Detect which cell encompasses the target text, then output its [X, Y] center coordinate. 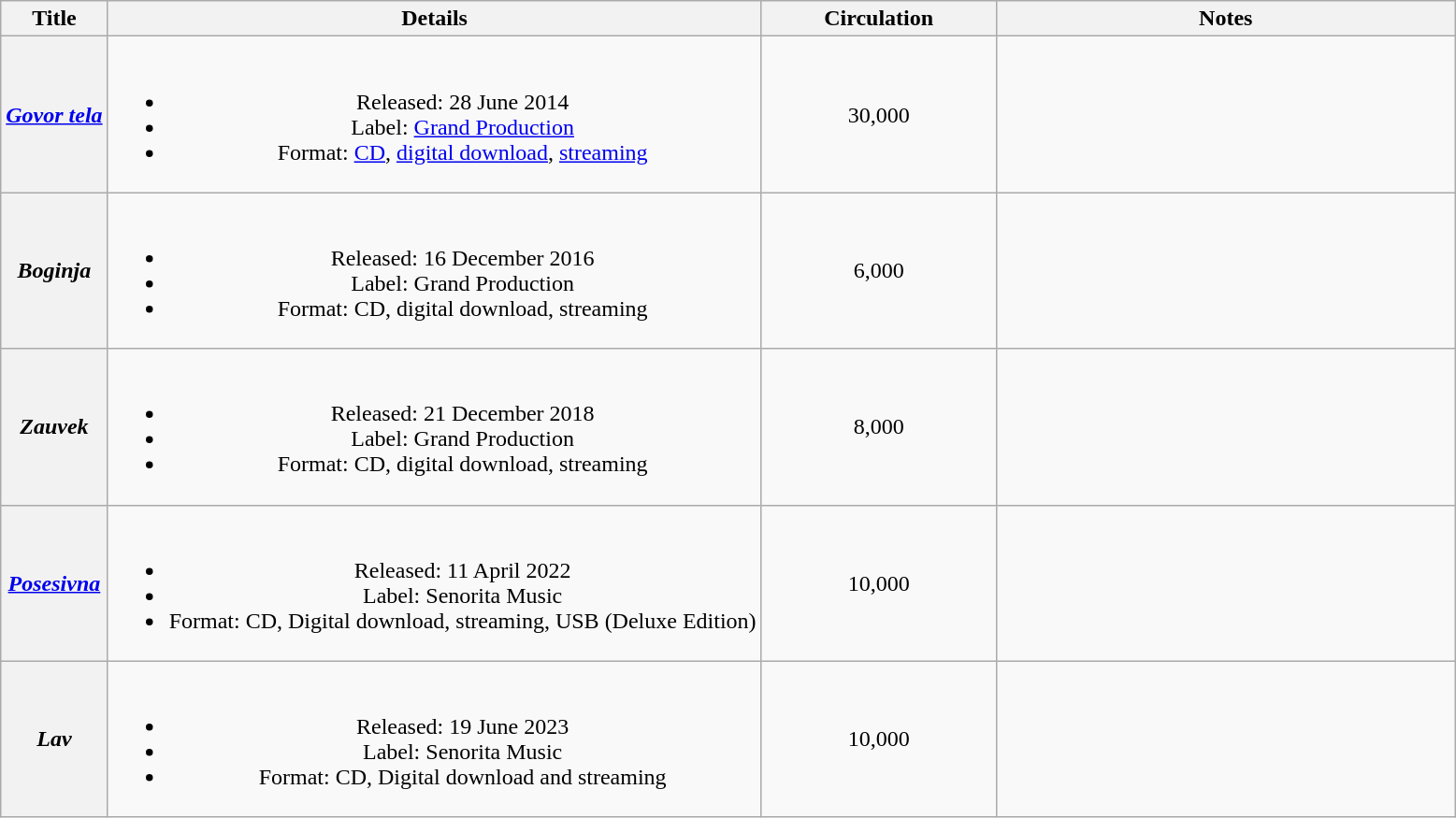
6,000 [879, 271]
Govor tela [54, 114]
Posesivna [54, 583]
Title [54, 19]
Released: 21 December 2018Label: Grand ProductionFormat: CD, digital download, streaming [434, 426]
Details [434, 19]
Circulation [879, 19]
Released: 19 June 2023Label: Senorita MusicFormat: CD, Digital download and streaming [434, 739]
Zauvek [54, 426]
Released: 28 June 2014Label: Grand ProductionFormat: CD, digital download, streaming [434, 114]
8,000 [879, 426]
Lav [54, 739]
Boginja [54, 271]
Notes [1225, 19]
Released: 16 December 2016Label: Grand ProductionFormat: CD, digital download, streaming [434, 271]
30,000 [879, 114]
Released: 11 April 2022Label: Senorita MusicFormat: CD, Digital download, streaming, USB (Deluxe Edition) [434, 583]
